Output the [x, y] coordinate of the center of the cell containing the given text.  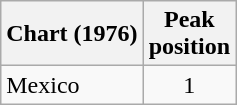
Chart (1976) [72, 34]
1 [189, 85]
Mexico [72, 85]
Peakposition [189, 34]
